Capture the cell that displays the provided text and extract its [x, y] central coordinate. 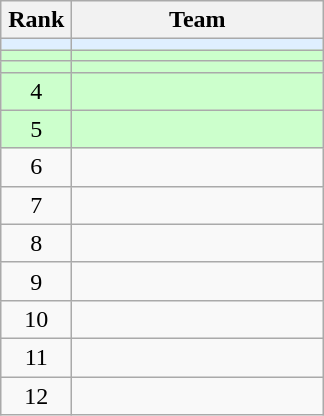
5 [36, 129]
6 [36, 167]
Rank [36, 20]
9 [36, 281]
12 [36, 395]
11 [36, 357]
10 [36, 319]
4 [36, 91]
8 [36, 243]
Team [198, 20]
7 [36, 205]
